Provide the [x, y] coordinate of the cell's center where the given text is located.  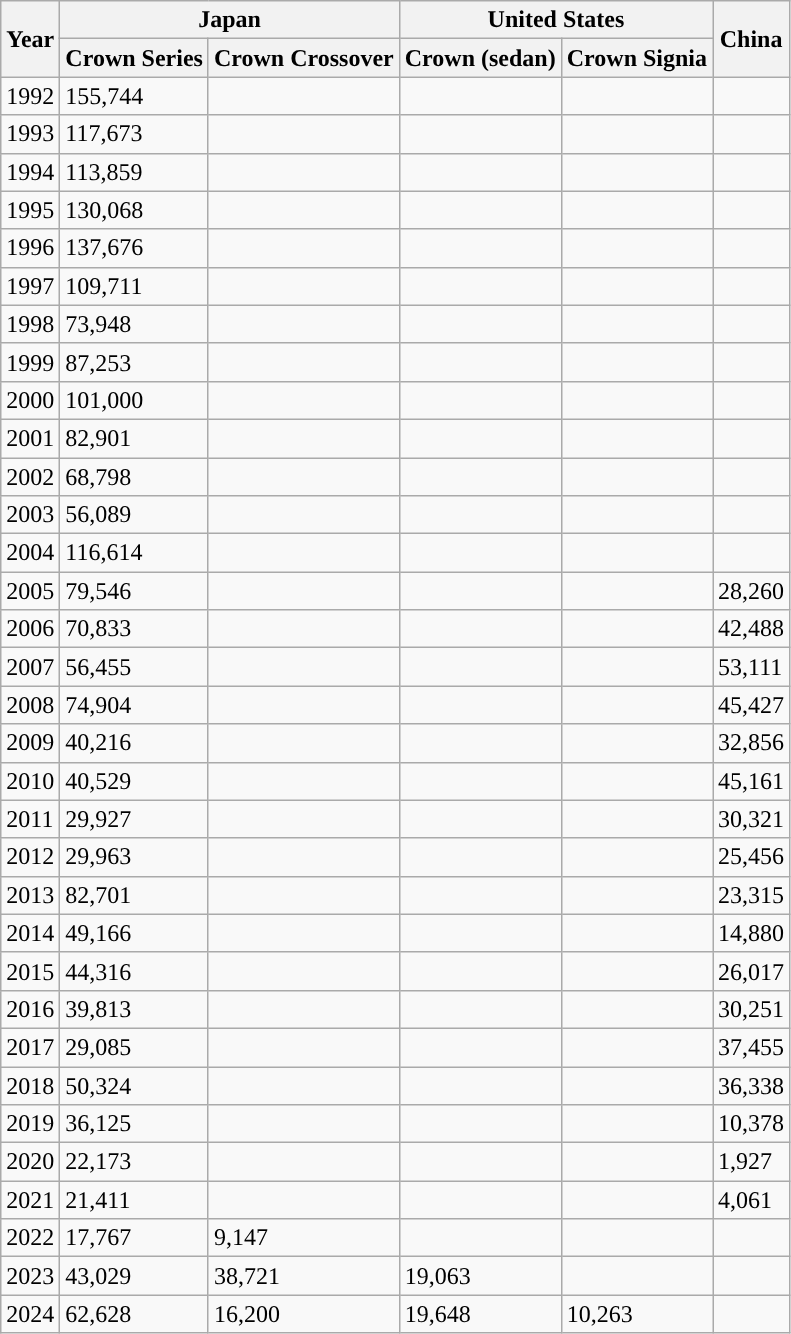
2013 [30, 895]
36,338 [752, 1085]
1997 [30, 286]
29,085 [134, 1047]
82,701 [134, 895]
1999 [30, 362]
70,833 [134, 629]
30,251 [752, 1009]
2016 [30, 1009]
26,017 [752, 971]
1,927 [752, 1162]
56,089 [134, 515]
2002 [30, 477]
43,029 [134, 1276]
2014 [30, 933]
China [752, 39]
2004 [30, 553]
87,253 [134, 362]
101,000 [134, 400]
10,378 [752, 1124]
19,063 [480, 1276]
2018 [30, 1085]
113,859 [134, 172]
39,813 [134, 1009]
42,488 [752, 629]
4,061 [752, 1200]
17,767 [134, 1238]
25,456 [752, 857]
29,927 [134, 819]
45,427 [752, 705]
40,216 [134, 743]
Japan [230, 20]
2008 [30, 705]
2017 [30, 1047]
38,721 [304, 1276]
1992 [30, 96]
19,648 [480, 1314]
2020 [30, 1162]
1995 [30, 210]
36,125 [134, 1124]
53,111 [752, 667]
68,798 [134, 477]
Crown Crossover [304, 58]
Year [30, 39]
2011 [30, 819]
2007 [30, 667]
2012 [30, 857]
2019 [30, 1124]
44,316 [134, 971]
74,904 [134, 705]
10,263 [636, 1314]
116,614 [134, 553]
28,260 [752, 591]
155,744 [134, 96]
1996 [30, 248]
50,324 [134, 1085]
37,455 [752, 1047]
21,411 [134, 1200]
2015 [30, 971]
1993 [30, 134]
2021 [30, 1200]
62,628 [134, 1314]
2003 [30, 515]
1994 [30, 172]
109,711 [134, 286]
22,173 [134, 1162]
14,880 [752, 933]
2022 [30, 1238]
United States [556, 20]
82,901 [134, 438]
2000 [30, 400]
130,068 [134, 210]
2024 [30, 1314]
Crown Series [134, 58]
Crown Signia [636, 58]
117,673 [134, 134]
23,315 [752, 895]
2009 [30, 743]
49,166 [134, 933]
16,200 [304, 1314]
45,161 [752, 781]
40,529 [134, 781]
32,856 [752, 743]
79,546 [134, 591]
56,455 [134, 667]
73,948 [134, 324]
Crown (sedan) [480, 58]
29,963 [134, 857]
137,676 [134, 248]
2010 [30, 781]
2006 [30, 629]
2023 [30, 1276]
30,321 [752, 819]
2005 [30, 591]
9,147 [304, 1238]
2001 [30, 438]
1998 [30, 324]
